Identify which cell holds the provided text, then report its [x, y] central coordinate. 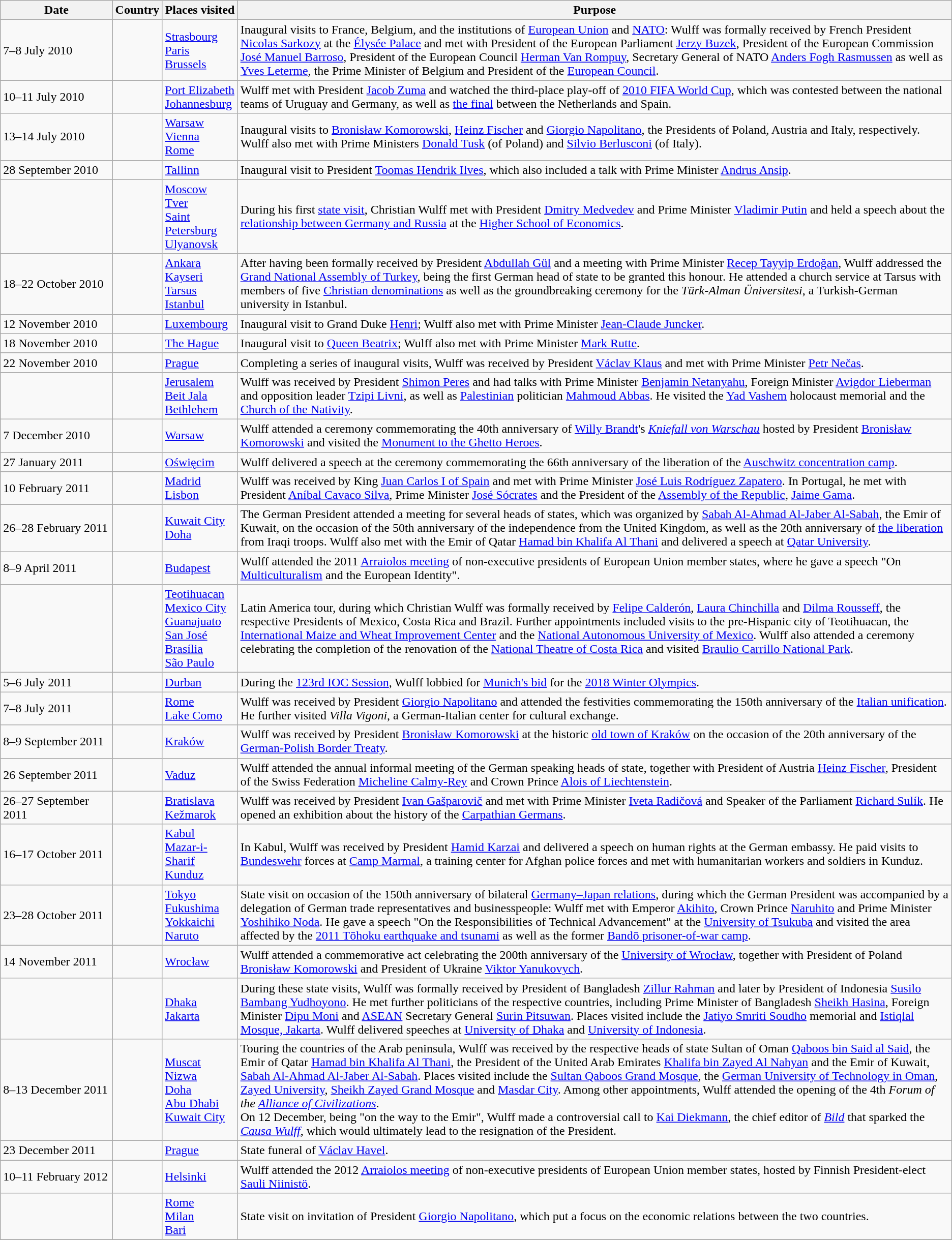
Purpose [594, 10]
18 November 2010 [56, 343]
Inaugural visit to President Toomas Hendrik Ilves, which also included a talk with Prime Minister Andrus Ansip. [594, 170]
8–9 September 2011 [56, 741]
The Hague [200, 343]
13–14 July 2010 [56, 137]
Wulff delivered a speech at the ceremony commemorating the 66th anniversary of the liberation of the Auschwitz concentration camp. [594, 462]
StrasbourgParisBrussels [200, 50]
BratislavaKežmarok [200, 807]
During the 123rd IOC Session, Wulff lobbied for Munich's bid for the 2018 Winter Olympics. [594, 682]
Completing a series of inaugural visits, Wulff was received by President Václav Klaus and met with Prime Minister Petr Nečas. [594, 362]
JerusalemBeit JalaBethlehem [200, 396]
10–11 July 2010 [56, 97]
Budapest [200, 568]
5–6 July 2011 [56, 682]
Vaduz [200, 775]
MadridLisbon [200, 488]
State funeral of Václav Havel. [594, 1150]
Country [137, 10]
Places visited [200, 10]
Inaugural visit to Queen Beatrix; Wulff also met with Prime Minister Mark Rutte. [594, 343]
Durban [200, 682]
23 December 2011 [56, 1150]
RomeMilanBari [200, 1217]
7 December 2010 [56, 435]
18–22 October 2010 [56, 284]
16–17 October 2011 [56, 854]
12 November 2010 [56, 324]
Kraków [200, 741]
Luxembourg [200, 324]
State visit on invitation of President Giorgio Napolitano, which put a focus on the economic relations between the two countries. [594, 1217]
Inaugural visit to Grand Duke Henri; Wulff also met with Prime Minister Jean-Claude Juncker. [594, 324]
26–27 September 2011 [56, 807]
TeotihuacanMexico CityGuanajuatoSan JoséBrasíliaSão Paulo [200, 628]
23–28 October 2011 [56, 915]
MoscowTverSaint PetersburgUlyanovsk [200, 217]
22 November 2010 [56, 362]
10 February 2011 [56, 488]
8–9 April 2011 [56, 568]
Helsinki [200, 1176]
26–28 February 2011 [56, 528]
DhakaJakarta [200, 1009]
RomeLake Como [200, 709]
8–13 December 2011 [56, 1090]
Date [56, 10]
28 September 2010 [56, 170]
Port ElizabethJohannesburg [200, 97]
Tallinn [200, 170]
10–11 February 2012 [56, 1176]
KabulMazar-i-SharifKunduz [200, 854]
Warsaw [200, 435]
7–8 July 2010 [56, 50]
AnkaraKayseriTarsusIstanbul [200, 284]
26 September 2011 [56, 775]
MuscatNizwaDohaAbu DhabiKuwait City [200, 1090]
14 November 2011 [56, 962]
Oświęcim [200, 462]
7–8 July 2011 [56, 709]
Kuwait CityDoha [200, 528]
WarsawViennaRome [200, 137]
TokyoFukushimaYokkaichiNaruto [200, 915]
Wrocław [200, 962]
27 January 2011 [56, 462]
